Return the [x, y] coordinate for the center point of the cell that contains the specified text.  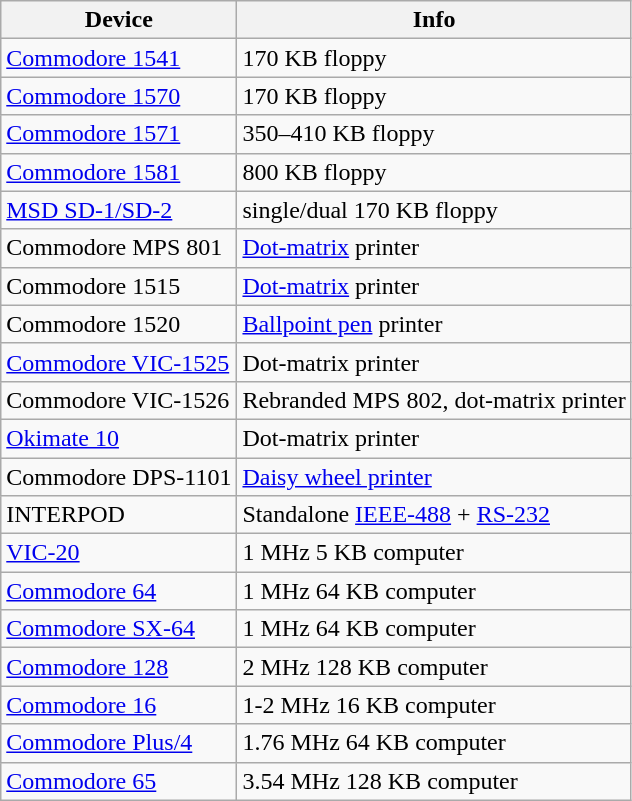
Commodore SX-64 [119, 629]
single/dual 170 KB floppy [434, 210]
Commodore 1571 [119, 134]
Device [119, 20]
Commodore Plus/4 [119, 743]
Commodore VIC-1526 [119, 400]
Commodore VIC-1525 [119, 362]
3.54 MHz 128 KB computer [434, 781]
Commodore DPS-1101 [119, 477]
INTERPOD [119, 515]
Rebranded MPS 802, dot-matrix printer [434, 400]
1 MHz 5 KB computer [434, 553]
Commodore 1515 [119, 286]
Commodore 128 [119, 667]
Okimate 10 [119, 438]
350–410 KB floppy [434, 134]
Commodore 64 [119, 591]
Ballpoint pen printer [434, 324]
Commodore 1520 [119, 324]
Commodore 1581 [119, 172]
800 KB floppy [434, 172]
Commodore 1570 [119, 96]
1-2 MHz 16 KB computer [434, 705]
Daisy wheel printer [434, 477]
Commodore 1541 [119, 58]
VIC-20 [119, 553]
MSD SD-1/SD-2 [119, 210]
Commodore MPS 801 [119, 248]
Info [434, 20]
2 MHz 128 KB computer [434, 667]
Commodore 16 [119, 705]
Standalone IEEE-488 + RS-232 [434, 515]
1.76 MHz 64 KB computer [434, 743]
Commodore 65 [119, 781]
